Search for the cell housing the specified text and yield its (x, y) center coordinate. 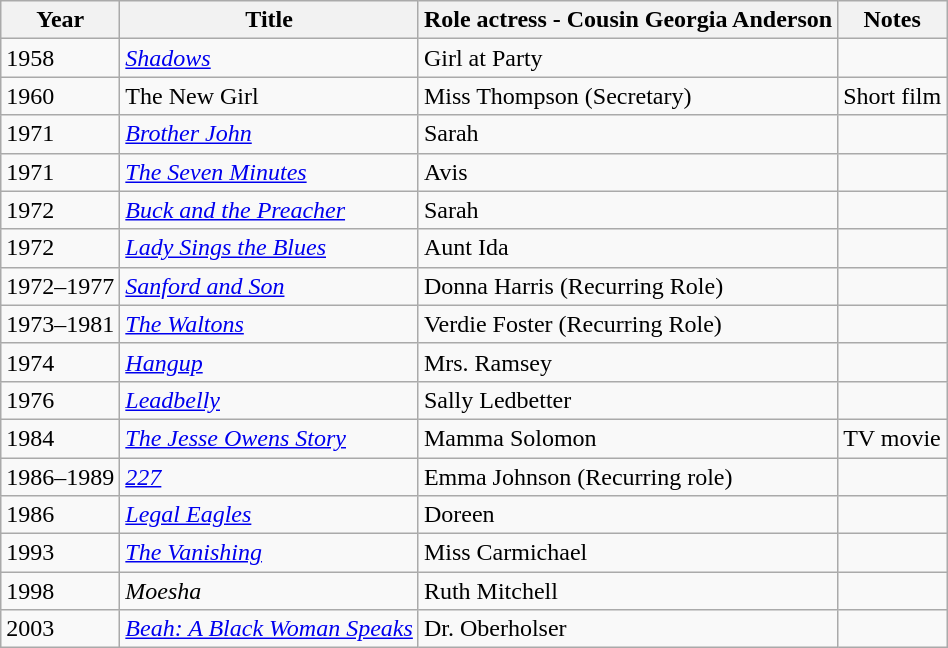
Avis (628, 172)
Legal Eagles (270, 515)
1973–1981 (60, 324)
Verdie Foster (Recurring Role) (628, 324)
Mrs. Ramsey (628, 362)
The Vanishing (270, 553)
Doreen (628, 515)
Mamma Solomon (628, 438)
Aunt Ida (628, 248)
1958 (60, 58)
Lady Sings the Blues (270, 248)
1976 (60, 400)
Brother John (270, 134)
227 (270, 477)
1993 (60, 553)
Year (60, 20)
Hangup (270, 362)
Sally Ledbetter (628, 400)
The New Girl (270, 96)
Buck and the Preacher (270, 210)
1972–1977 (60, 286)
The Jesse Owens Story (270, 438)
Leadbelly (270, 400)
Role actress - Cousin Georgia Anderson (628, 20)
Shadows (270, 58)
Dr. Oberholser (628, 629)
Sanford and Son (270, 286)
The Waltons (270, 324)
Miss Carmichael (628, 553)
1960 (60, 96)
1986 (60, 515)
Moesha (270, 591)
Ruth Mitchell (628, 591)
1984 (60, 438)
Girl at Party (628, 58)
Notes (892, 20)
Title (270, 20)
1998 (60, 591)
1986–1989 (60, 477)
TV movie (892, 438)
Beah: A Black Woman Speaks (270, 629)
Miss Thompson (Secretary) (628, 96)
2003 (60, 629)
The Seven Minutes (270, 172)
Short film (892, 96)
1974 (60, 362)
Emma Johnson (Recurring role) (628, 477)
Donna Harris (Recurring Role) (628, 286)
